Capture the cell that displays the provided text and extract its [x, y] central coordinate. 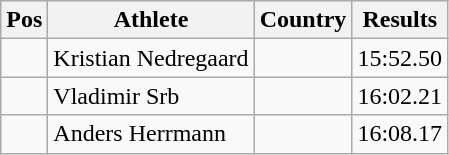
16:08.17 [400, 134]
16:02.21 [400, 96]
Country [303, 20]
Results [400, 20]
15:52.50 [400, 58]
Vladimir Srb [151, 96]
Kristian Nedregaard [151, 58]
Anders Herrmann [151, 134]
Pos [24, 20]
Athlete [151, 20]
